Pinpoint the cell where the given text exists, returning its [X, Y] midpoint coordinate. 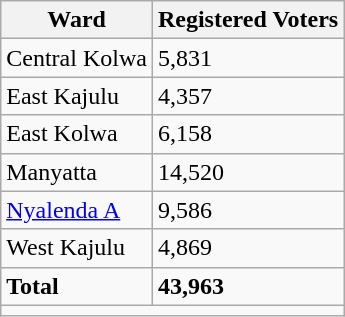
4,869 [248, 248]
Nyalenda A [77, 210]
9,586 [248, 210]
West Kajulu [77, 248]
14,520 [248, 172]
East Kajulu [77, 96]
Ward [77, 20]
6,158 [248, 134]
Manyatta [77, 172]
East Kolwa [77, 134]
4,357 [248, 96]
Central Kolwa [77, 58]
43,963 [248, 286]
Registered Voters [248, 20]
5,831 [248, 58]
Total [77, 286]
